Extract the [x, y] coordinate from the center of the cell holding the provided text.  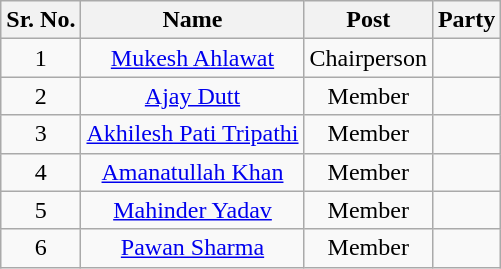
Ajay Dutt [192, 96]
5 [41, 210]
4 [41, 172]
Akhilesh Pati Tripathi [192, 134]
Name [192, 20]
3 [41, 134]
Amanatullah Khan [192, 172]
1 [41, 58]
Mahinder Yadav [192, 210]
Mukesh Ahlawat [192, 58]
Sr. No. [41, 20]
Post [368, 20]
Pawan Sharma [192, 248]
2 [41, 96]
Chairperson [368, 58]
Party [466, 20]
6 [41, 248]
